Find where the given text appears and provide that cell's center as [X, Y] coordinate. 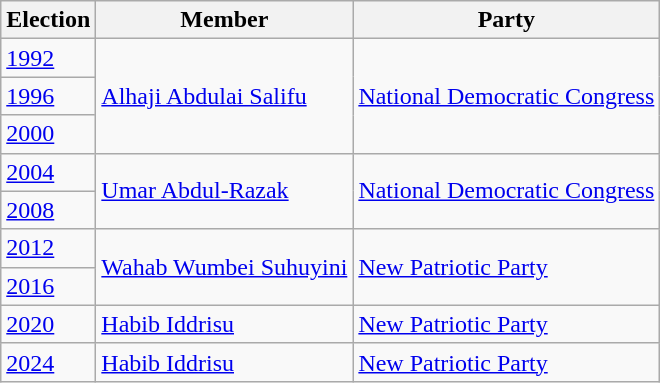
2004 [48, 172]
2008 [48, 210]
Member [224, 20]
2020 [48, 324]
1992 [48, 58]
Umar Abdul-Razak [224, 191]
2016 [48, 286]
Party [506, 20]
1996 [48, 96]
2024 [48, 362]
Election [48, 20]
2012 [48, 248]
Alhaji Abdulai Salifu [224, 96]
2000 [48, 134]
Wahab Wumbei Suhuyini [224, 267]
